Locate the cell with the specified text and output its [X, Y] center coordinate. 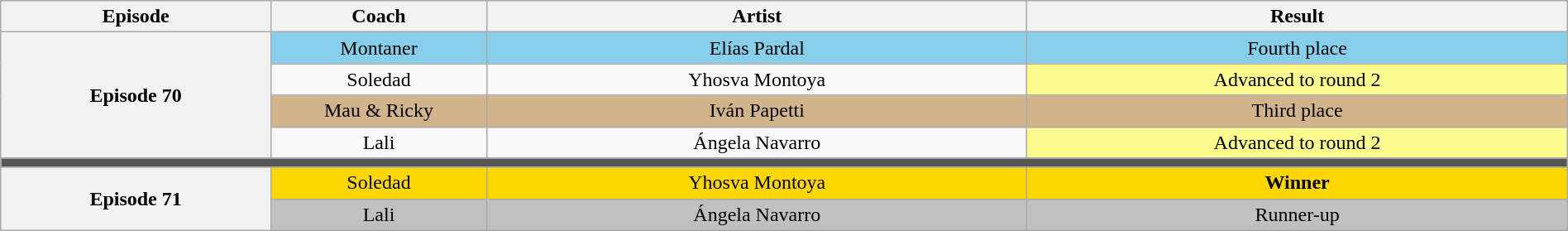
Third place [1297, 111]
Episode [136, 17]
Artist [758, 17]
Elías Pardal [758, 48]
Coach [379, 17]
Mau & Ricky [379, 111]
Result [1297, 17]
Fourth place [1297, 48]
Runner-up [1297, 214]
Winner [1297, 183]
Montaner [379, 48]
Episode 71 [136, 199]
Iván Papetti [758, 111]
Episode 70 [136, 95]
